Locate the cell with the specified text and output its (X, Y) center coordinate. 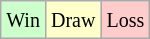
Win (24, 20)
Loss (126, 20)
Draw (72, 20)
